For the text-containing cell, return its midpoint in [x, y] coordinate format. 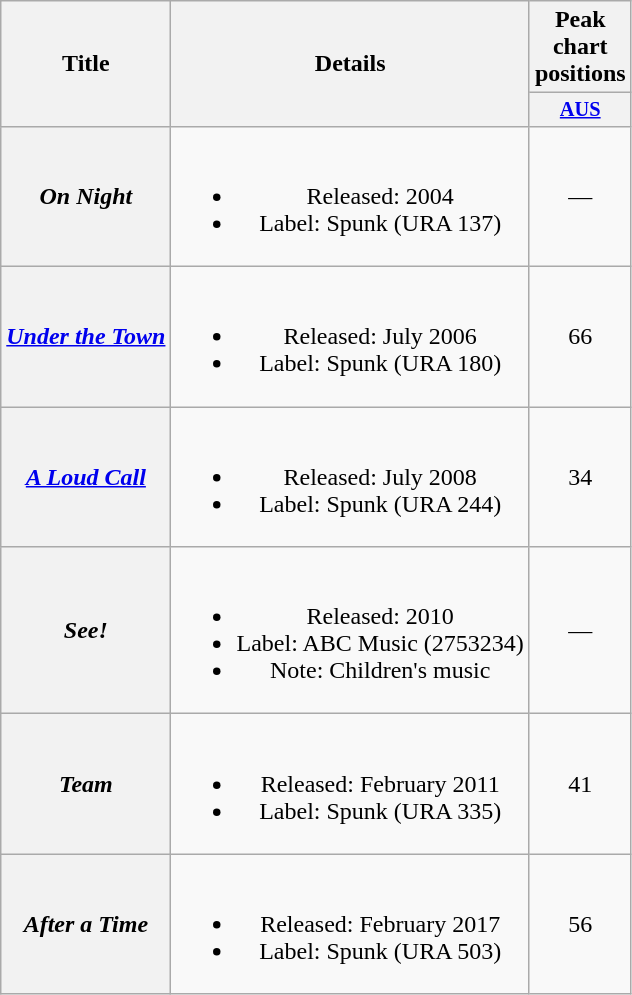
Team [86, 784]
Released: February 2017Label: Spunk (URA 503) [350, 924]
AUS [580, 110]
Released: July 2008Label: Spunk (URA 244) [350, 477]
On Night [86, 196]
A Loud Call [86, 477]
Released: 2004Label: Spunk (URA 137) [350, 196]
Title [86, 64]
Released: 2010Label: ABC Music (2753234)Note: Children's music [350, 630]
See! [86, 630]
66 [580, 337]
Peak chart positions [580, 47]
56 [580, 924]
Released: February 2011Label: Spunk (URA 335) [350, 784]
Under the Town [86, 337]
41 [580, 784]
Details [350, 64]
Released: July 2006Label: Spunk (URA 180) [350, 337]
34 [580, 477]
After a Time [86, 924]
